Capture the cell that displays the provided text and extract its (X, Y) central coordinate. 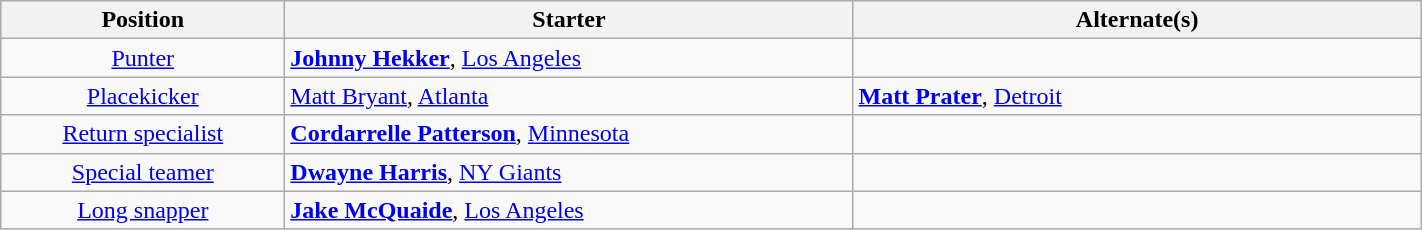
Starter (569, 20)
Punter (143, 58)
Dwayne Harris, NY Giants (569, 172)
Placekicker (143, 96)
Matt Bryant, Atlanta (569, 96)
Return specialist (143, 134)
Johnny Hekker, Los Angeles (569, 58)
Long snapper (143, 210)
Cordarrelle Patterson, Minnesota (569, 134)
Matt Prater, Detroit (1137, 96)
Special teamer (143, 172)
Jake McQuaide, Los Angeles (569, 210)
Alternate(s) (1137, 20)
Position (143, 20)
